Find where the given text appears and provide that cell's center as [X, Y] coordinate. 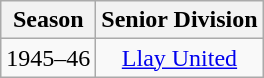
Llay United [180, 58]
1945–46 [48, 58]
Senior Division [180, 20]
Season [48, 20]
